Provide the [x, y] coordinate of the cell's center where the given text is located.  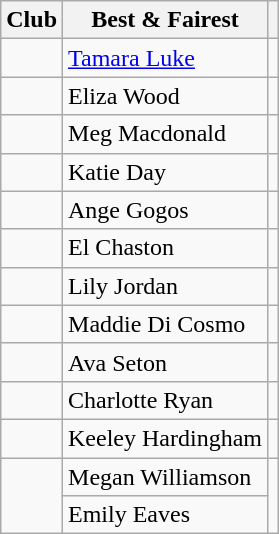
Eliza Wood [166, 96]
Charlotte Ryan [166, 400]
Meg Macdonald [166, 134]
Ava Seton [166, 362]
Club [32, 20]
Tamara Luke [166, 58]
Megan Williamson [166, 477]
Maddie Di Cosmo [166, 324]
Lily Jordan [166, 286]
Katie Day [166, 172]
Keeley Hardingham [166, 438]
Ange Gogos [166, 210]
Emily Eaves [166, 515]
Best & Fairest [166, 20]
El Chaston [166, 248]
